Extract the (X, Y) coordinate from the center of the cell holding the provided text.  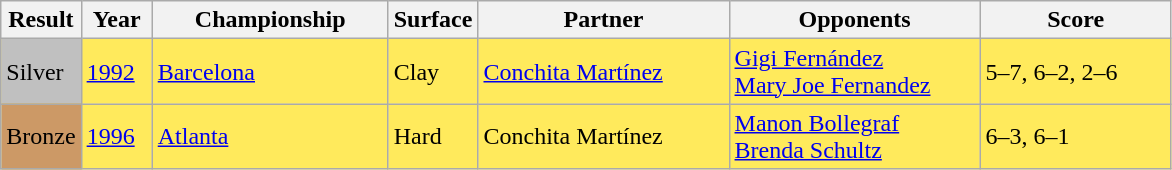
Clay (433, 72)
5–7, 6–2, 2–6 (1076, 72)
Manon Bollegraf Brenda Schultz (854, 136)
Year (116, 20)
1992 (116, 72)
Gigi Fernández Mary Joe Fernandez (854, 72)
Opponents (854, 20)
Partner (604, 20)
Championship (270, 20)
Silver (41, 72)
1996 (116, 136)
Surface (433, 20)
Result (41, 20)
Bronze (41, 136)
Atlanta (270, 136)
6–3, 6–1 (1076, 136)
Score (1076, 20)
Barcelona (270, 72)
Hard (433, 136)
